Identify which cell holds the provided text, then report its (X, Y) central coordinate. 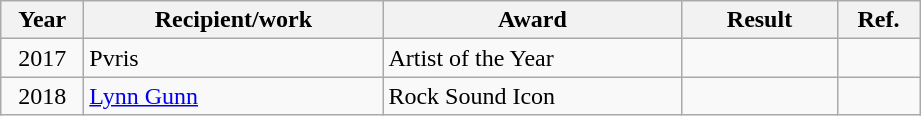
Artist of the Year (532, 58)
2018 (42, 96)
Award (532, 20)
Year (42, 20)
Recipient/work (234, 20)
2017 (42, 58)
Result (760, 20)
Lynn Gunn (234, 96)
Rock Sound Icon (532, 96)
Pvris (234, 58)
Ref. (878, 20)
